Return the (X, Y) coordinate for the center point of the cell that contains the specified text.  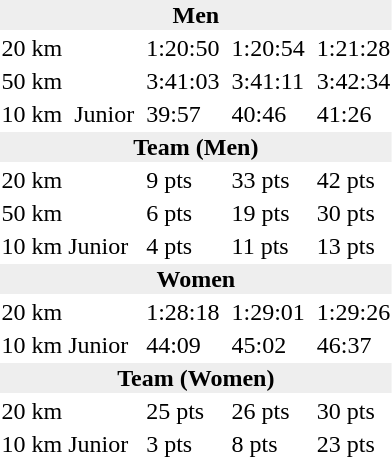
4 pts (183, 246)
Men (196, 15)
3:42:34 (353, 81)
1:28:18 (183, 312)
44:09 (183, 345)
Team (Men) (196, 147)
1:21:28 (353, 48)
6 pts (183, 213)
42 pts (353, 180)
26 pts (268, 411)
11 pts (268, 246)
1:29:01 (268, 312)
41:26 (353, 114)
1:20:54 (268, 48)
9 pts (183, 180)
13 pts (353, 246)
45:02 (268, 345)
19 pts (268, 213)
1:29:26 (353, 312)
46:37 (353, 345)
33 pts (268, 180)
Women (196, 279)
25 pts (183, 411)
3:41:11 (268, 81)
40:46 (268, 114)
39:57 (183, 114)
1:20:50 (183, 48)
3:41:03 (183, 81)
Team (Women) (196, 378)
